Return the [x, y] coordinate for the center point of the cell that contains the specified text.  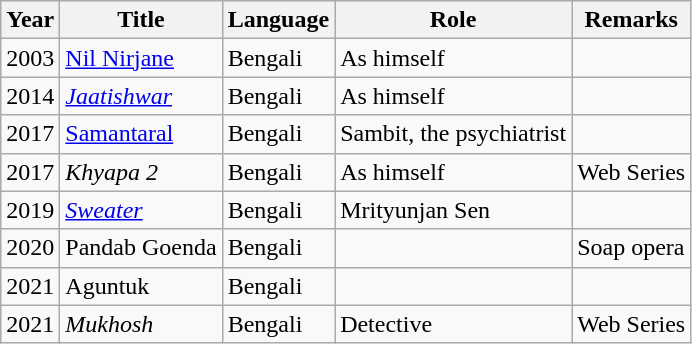
Khyapa 2 [141, 172]
Title [141, 20]
Remarks [632, 20]
Sambit, the psychiatrist [454, 134]
Samantaral [141, 134]
Detective [454, 324]
2020 [30, 248]
2014 [30, 96]
Aguntuk [141, 286]
Jaatishwar [141, 96]
Mrityunjan Sen [454, 210]
Pandab Goenda [141, 248]
Sweater [141, 210]
Role [454, 20]
Language [278, 20]
Year [30, 20]
Mukhosh [141, 324]
2003 [30, 58]
2019 [30, 210]
Soap opera [632, 248]
Nil Nirjane [141, 58]
